Determine the (x, y) coordinate at the center of the cell enclosing the given text.  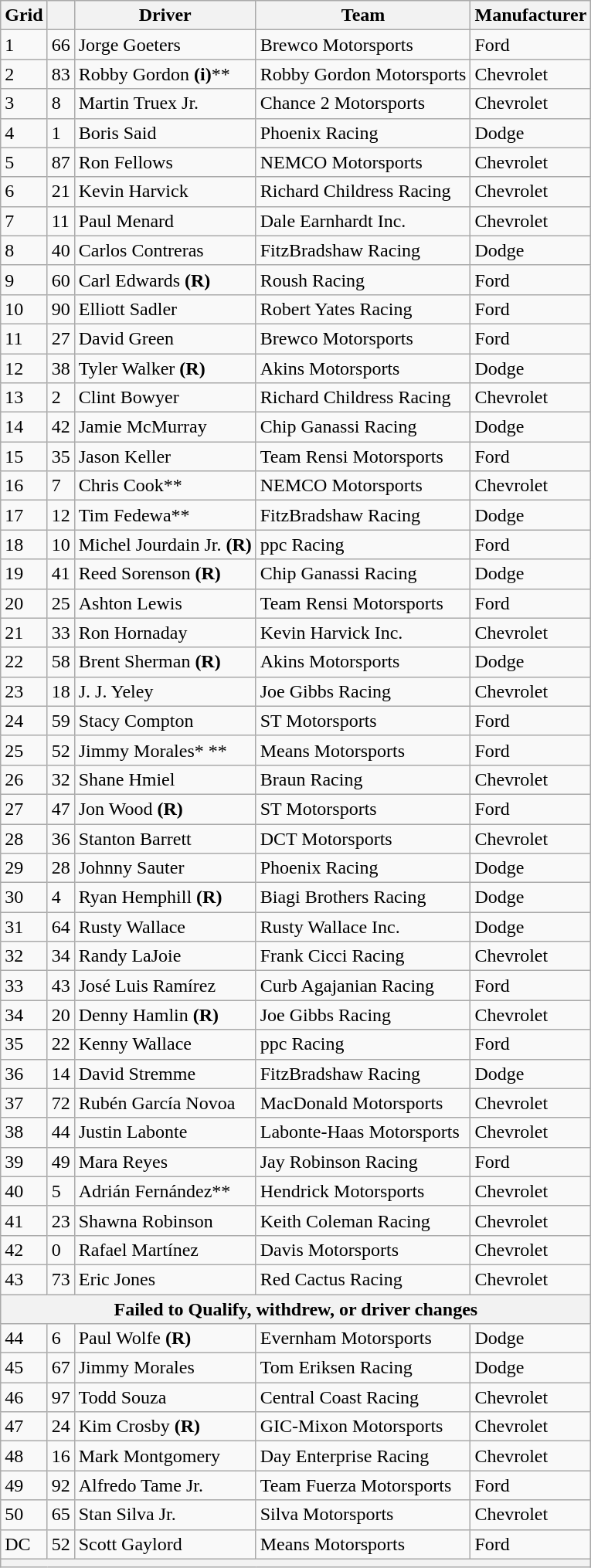
Ashton Lewis (165, 603)
Frank Cicci Racing (363, 956)
Roush Racing (363, 280)
Stacy Compton (165, 721)
Evernham Motorsports (363, 1339)
Jon Wood (R) (165, 809)
83 (60, 74)
MacDonald Motorsports (363, 1103)
Keith Coleman Racing (363, 1220)
Mara Reyes (165, 1162)
Stan Silva Jr. (165, 1515)
Grid (24, 15)
Ryan Hemphill (R) (165, 898)
Ron Hornaday (165, 633)
Adrián Fernández** (165, 1191)
David Stremme (165, 1074)
Jason Keller (165, 456)
Jimmy Morales (165, 1368)
Silva Motorsports (363, 1515)
Paul Menard (165, 221)
Paul Wolfe (R) (165, 1339)
50 (24, 1515)
15 (24, 456)
Robert Yates Racing (363, 309)
Brent Sherman (R) (165, 662)
Braun Racing (363, 779)
Jamie McMurray (165, 427)
Kim Crosby (R) (165, 1427)
0 (60, 1250)
Central Coast Racing (363, 1397)
17 (24, 515)
67 (60, 1368)
Labonte-Haas Motorsports (363, 1132)
59 (60, 721)
92 (60, 1485)
60 (60, 280)
Jay Robinson Racing (363, 1162)
Elliott Sadler (165, 309)
Ron Fellows (165, 162)
Driver (165, 15)
Kevin Harvick Inc. (363, 633)
Carl Edwards (R) (165, 280)
Mark Montgomery (165, 1456)
97 (60, 1397)
Shawna Robinson (165, 1220)
26 (24, 779)
David Green (165, 338)
64 (60, 927)
Tom Eriksen Racing (363, 1368)
3 (24, 104)
39 (24, 1162)
29 (24, 868)
José Luis Ramírez (165, 986)
Alfredo Tame Jr. (165, 1485)
Robby Gordon Motorsports (363, 74)
DCT Motorsports (363, 838)
66 (60, 45)
Robby Gordon (i)** (165, 74)
65 (60, 1515)
Team Fuerza Motorsports (363, 1485)
Denny Hamlin (R) (165, 1015)
DC (24, 1544)
Red Cactus Racing (363, 1279)
Randy LaJoie (165, 956)
19 (24, 574)
J. J. Yeley (165, 691)
Dale Earnhardt Inc. (363, 221)
37 (24, 1103)
Jimmy Morales* ** (165, 750)
Kenny Wallace (165, 1044)
Rafael Martínez (165, 1250)
Curb Agajanian Racing (363, 986)
Failed to Qualify, withdrew, or driver changes (296, 1309)
87 (60, 162)
Jorge Goeters (165, 45)
Kevin Harvick (165, 192)
Clint Bowyer (165, 398)
Rubén García Novoa (165, 1103)
Tim Fedewa** (165, 515)
Davis Motorsports (363, 1250)
Team (363, 15)
Hendrick Motorsports (363, 1191)
90 (60, 309)
Rusty Wallace Inc. (363, 927)
GIC-Mixon Motorsports (363, 1427)
46 (24, 1397)
Chris Cook** (165, 486)
73 (60, 1279)
31 (24, 927)
Tyler Walker (R) (165, 368)
Boris Said (165, 133)
Biagi Brothers Racing (363, 898)
45 (24, 1368)
13 (24, 398)
Manufacturer (531, 15)
Justin Labonte (165, 1132)
Day Enterprise Racing (363, 1456)
Scott Gaylord (165, 1544)
48 (24, 1456)
58 (60, 662)
Shane Hmiel (165, 779)
Chance 2 Motorsports (363, 104)
Stanton Barrett (165, 838)
Martin Truex Jr. (165, 104)
Eric Jones (165, 1279)
Michel Jourdain Jr. (R) (165, 545)
Reed Sorenson (R) (165, 574)
72 (60, 1103)
30 (24, 898)
Rusty Wallace (165, 927)
Todd Souza (165, 1397)
Carlos Contreras (165, 250)
9 (24, 280)
Johnny Sauter (165, 868)
